Scan for the cell matching the given text and deliver its (x, y) coordinate at center. 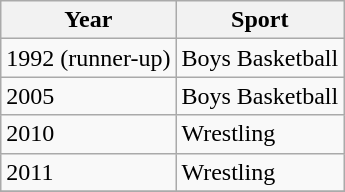
1992 (runner-up) (88, 58)
Year (88, 20)
Sport (260, 20)
2010 (88, 134)
2005 (88, 96)
2011 (88, 172)
